Pinpoint the cell where the given text exists, returning its (X, Y) midpoint coordinate. 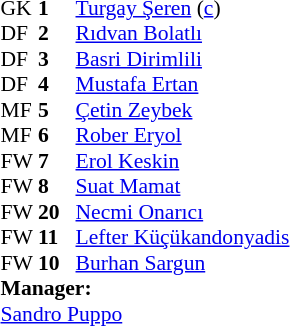
8 (57, 187)
Burhan Sargun (183, 263)
5 (57, 110)
Manager: (146, 289)
Erol Keskin (183, 161)
Rıdvan Bolatlı (183, 33)
2 (57, 33)
10 (57, 263)
11 (57, 237)
Rober Eryol (183, 135)
Basri Dirimlili (183, 59)
Suat Mamat (183, 187)
Çetin Zeybek (183, 110)
6 (57, 135)
Lefter Küçükandonyadis (183, 237)
7 (57, 161)
20 (57, 212)
Mustafa Ertan (183, 85)
Necmi Onarıcı (183, 212)
4 (57, 85)
3 (57, 59)
